Provide the (X, Y) coordinate of the cell's center where the given text is located.  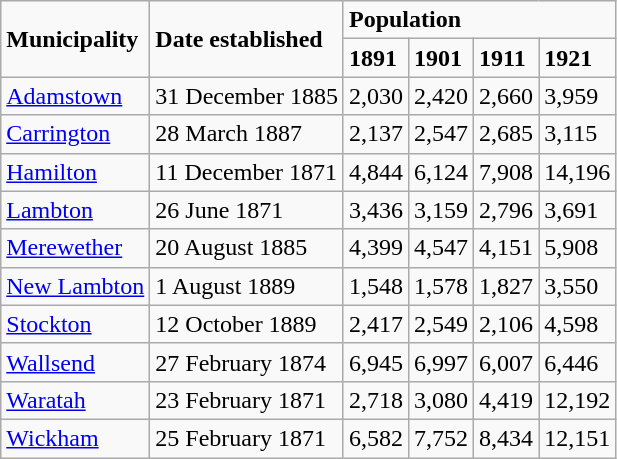
20 August 1885 (247, 248)
5,908 (578, 248)
Hamilton (76, 172)
2,106 (506, 324)
8,434 (506, 438)
3,159 (442, 210)
31 December 1885 (247, 96)
14,196 (578, 172)
Lambton (76, 210)
2,718 (376, 400)
4,151 (506, 248)
11 December 1871 (247, 172)
1891 (376, 58)
1,827 (506, 286)
3,080 (442, 400)
3,436 (376, 210)
1 August 1889 (247, 286)
2,660 (506, 96)
12,192 (578, 400)
6,446 (578, 362)
4,547 (442, 248)
4,399 (376, 248)
2,796 (506, 210)
3,959 (578, 96)
2,547 (442, 134)
Wallsend (76, 362)
2,417 (376, 324)
6,007 (506, 362)
6,945 (376, 362)
Carrington (76, 134)
2,549 (442, 324)
1,548 (376, 286)
25 February 1871 (247, 438)
1,578 (442, 286)
Stockton (76, 324)
26 June 1871 (247, 210)
6,124 (442, 172)
1921 (578, 58)
Adamstown (76, 96)
3,691 (578, 210)
Wickham (76, 438)
7,908 (506, 172)
2,030 (376, 96)
3,115 (578, 134)
2,137 (376, 134)
27 February 1874 (247, 362)
New Lambton (76, 286)
4,598 (578, 324)
Date established (247, 39)
Municipality (76, 39)
4,419 (506, 400)
Population (479, 20)
6,997 (442, 362)
7,752 (442, 438)
6,582 (376, 438)
4,844 (376, 172)
Waratah (76, 400)
12,151 (578, 438)
1911 (506, 58)
12 October 1889 (247, 324)
3,550 (578, 286)
2,685 (506, 134)
1901 (442, 58)
2,420 (442, 96)
23 February 1871 (247, 400)
Merewether (76, 248)
28 March 1887 (247, 134)
